Return [X, Y] of the center of cell containing provided text 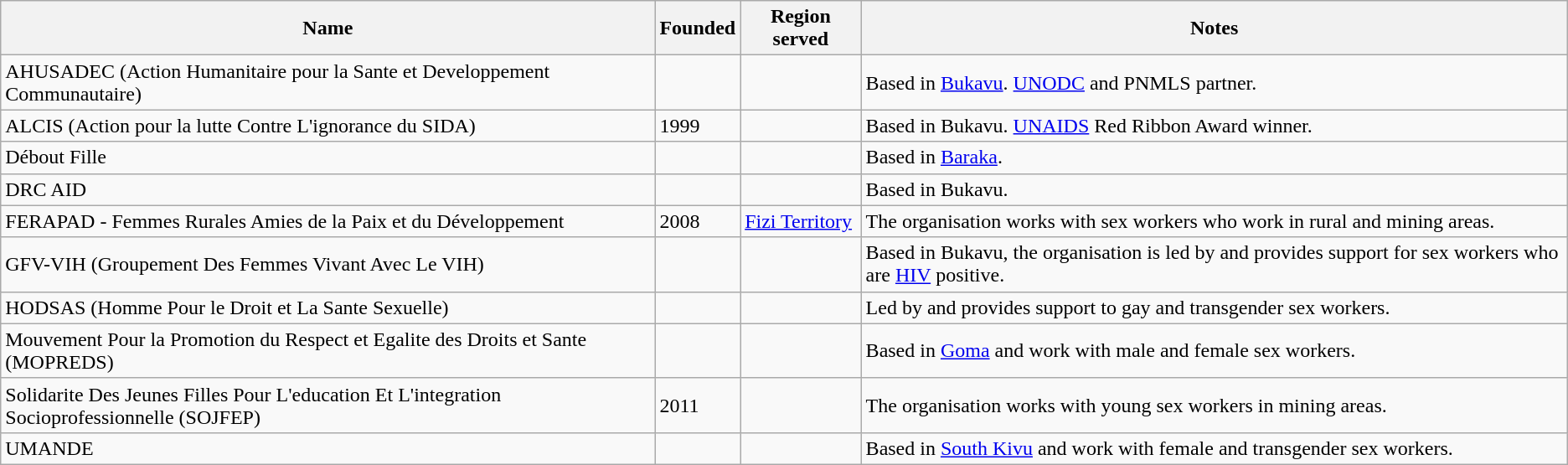
Notes [1215, 28]
UMANDE [328, 448]
Based in Bukavu. UNAIDS Red Ribbon Award winner. [1215, 126]
The organisation works with sex workers who work in rural and mining areas. [1215, 221]
The organisation works with young sex workers in mining areas. [1215, 406]
Débout Fille [328, 158]
Based in Bukavu, the organisation is led by and provides support for sex workers who are HIV positive. [1215, 265]
Solidarite Des Jeunes Filles Pour L'education Et L'integration Socioprofessionnelle (SOJFEP) [328, 406]
ALCIS (Action pour la lutte Contre L'ignorance du SIDA) [328, 126]
Founded [698, 28]
Based in Bukavu. [1215, 189]
Based in Goma and work with male and female sex workers. [1215, 350]
Based in Bukavu. UNODC and PNMLS partner. [1215, 82]
Based in South Kivu and work with female and transgender sex workers. [1215, 448]
Name [328, 28]
AHUSADEC (Action Humanitaire pour la Sante et Developpement Communautaire) [328, 82]
Fizi Territory [801, 221]
Region served [801, 28]
Mouvement Pour la Promotion du Respect et Egalite des Droits et Sante (MOPREDS) [328, 350]
FERAPAD - Femmes Rurales Amies de la Paix et du Développement [328, 221]
Led by and provides support to gay and transgender sex workers. [1215, 307]
Based in Baraka. [1215, 158]
2011 [698, 406]
2008 [698, 221]
GFV-VIH (Groupement Des Femmes Vivant Avec Le VIH) [328, 265]
HODSAS (Homme Pour le Droit et La Sante Sexuelle) [328, 307]
1999 [698, 126]
DRC AID [328, 189]
